Capture the cell that displays the provided text and extract its (x, y) central coordinate. 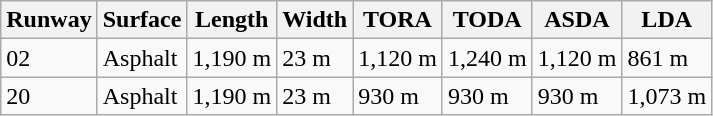
ASDA (577, 20)
861 m (667, 58)
TORA (398, 20)
20 (49, 96)
Width (315, 20)
1,240 m (487, 58)
Length (232, 20)
Runway (49, 20)
02 (49, 58)
TODA (487, 20)
1,073 m (667, 96)
LDA (667, 20)
Surface (142, 20)
